Pinpoint the cell where the given text exists, returning its (X, Y) midpoint coordinate. 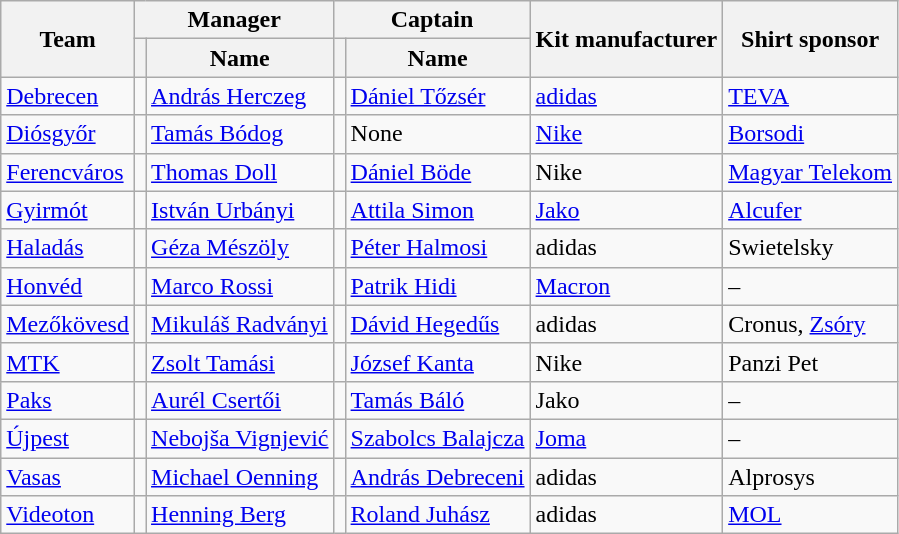
None (438, 134)
Cronus, Zsóry (810, 324)
MTK (68, 362)
Gyirmót (68, 210)
Captain (432, 20)
Mezőkövesd (68, 324)
Kit manufacturer (626, 39)
MOL (810, 515)
Marco Rossi (240, 286)
Ferencváros (68, 172)
Videoton (68, 515)
Zsolt Tamási (240, 362)
Debrecen (68, 96)
András Debreceni (438, 477)
Dániel Böde (438, 172)
Thomas Doll (240, 172)
Mikuláš Radványi (240, 324)
Dávid Hegedűs (438, 324)
Géza Mészöly (240, 248)
Paks (68, 400)
Haladás (68, 248)
Nebojša Vignjević (240, 438)
TEVA (810, 96)
Henning Berg (240, 515)
József Kanta (438, 362)
Michael Oenning (240, 477)
Patrik Hidi (438, 286)
Roland Juhász (438, 515)
Attila Simon (438, 210)
Magyar Telekom (810, 172)
Panzi Pet (810, 362)
István Urbányi (240, 210)
Aurél Csertői (240, 400)
Manager (234, 20)
Team (68, 39)
Borsodi (810, 134)
Alcufer (810, 210)
Joma (626, 438)
Honvéd (68, 286)
Macron (626, 286)
Szabolcs Balajcza (438, 438)
Diósgyőr (68, 134)
Vasas (68, 477)
Swietelsky (810, 248)
Péter Halmosi (438, 248)
Tamás Bódog (240, 134)
Dániel Tőzsér (438, 96)
András Herczeg (240, 96)
Shirt sponsor (810, 39)
Alprosys (810, 477)
Újpest (68, 438)
Tamás Báló (438, 400)
